Pinpoint the cell where the given text exists, returning its [X, Y] midpoint coordinate. 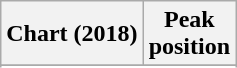
Chart (2018) [72, 34]
Peak position [189, 34]
